Extract the (X, Y) coordinate from the center of the cell holding the provided text.  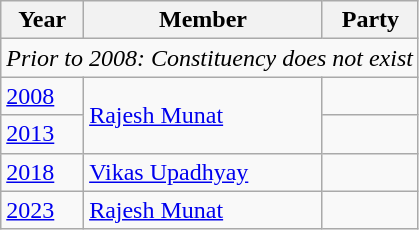
Year (42, 20)
Party (370, 20)
Vikas Upadhyay (204, 172)
2008 (42, 96)
2023 (42, 210)
2018 (42, 172)
Prior to 2008: Constituency does not exist (210, 58)
2013 (42, 134)
Member (204, 20)
